Extract the (X, Y) coordinate from the center of the cell holding the provided text.  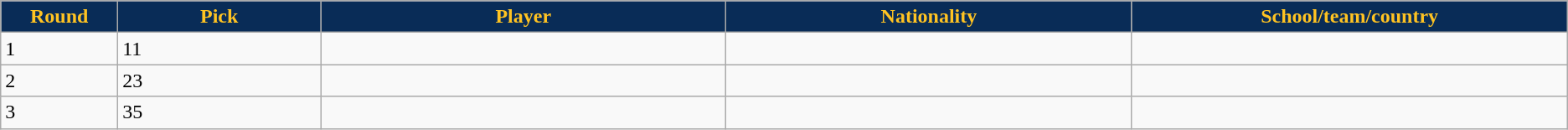
3 (59, 112)
2 (59, 81)
Pick (219, 17)
1 (59, 49)
School/team/country (1349, 17)
23 (219, 81)
35 (219, 112)
Player (524, 17)
11 (219, 49)
Nationality (929, 17)
Round (59, 17)
